Determine the (x, y) coordinate at the center of the cell enclosing the given text.  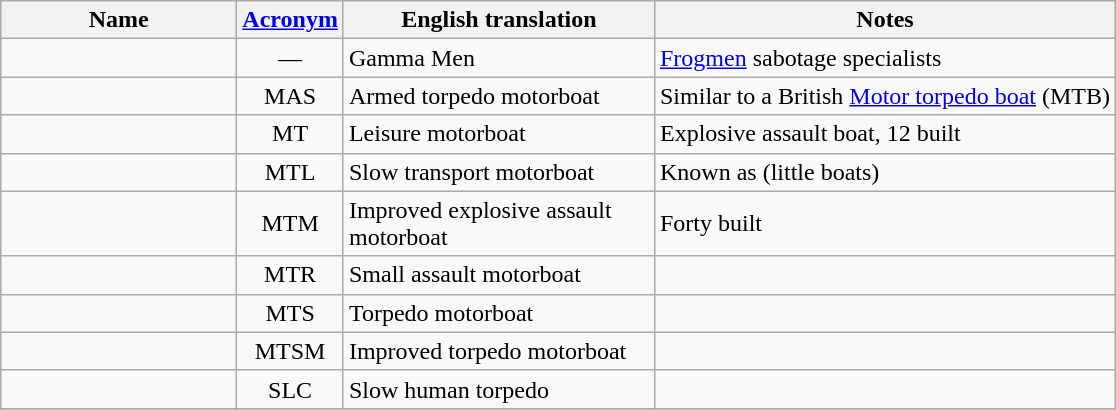
MTM (290, 224)
Armed torpedo motorboat (498, 96)
Slow human torpedo (498, 389)
— (290, 58)
MTSM (290, 351)
MAS (290, 96)
Forty built (884, 224)
Acronym (290, 20)
MTR (290, 275)
English translation (498, 20)
Leisure motorboat (498, 134)
Torpedo motorboat (498, 313)
MT (290, 134)
Gamma Men (498, 58)
Small assault motorboat (498, 275)
Notes (884, 20)
Slow transport motorboat (498, 172)
MTL (290, 172)
Frogmen sabotage specialists (884, 58)
Known as (little boats) (884, 172)
MTS (290, 313)
Similar to a British Motor torpedo boat (MTB) (884, 96)
Improved explosive assault motorboat (498, 224)
SLC (290, 389)
Improved torpedo motorboat (498, 351)
Name (119, 20)
Explosive assault boat, 12 built (884, 134)
